For the text-containing cell, return its midpoint in [X, Y] coordinate format. 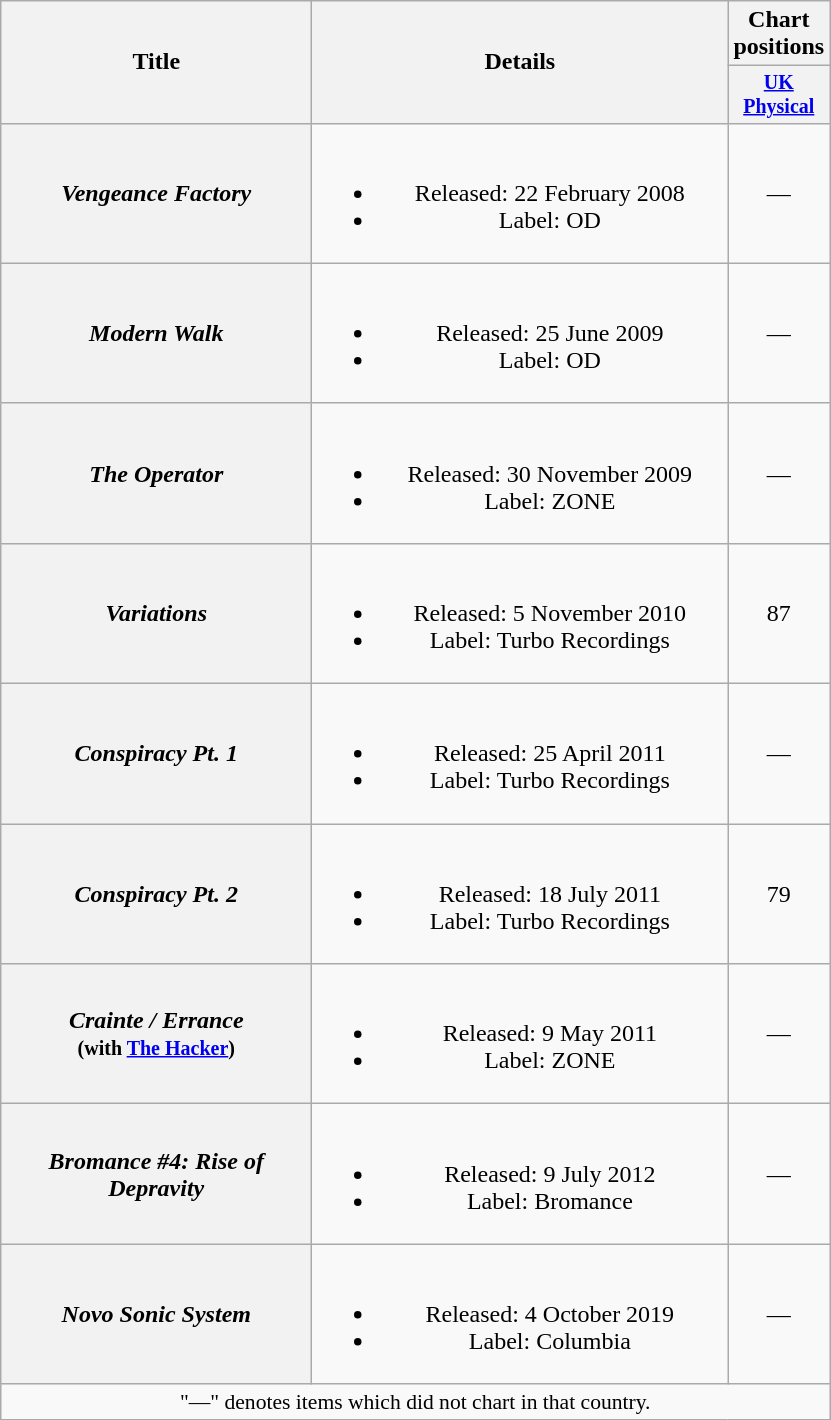
The Operator [156, 473]
Details [520, 62]
Conspiracy Pt. 1 [156, 754]
Title [156, 62]
Released: 9 May 2011Label: ZONE [520, 1034]
Novo Sonic System [156, 1314]
Released: 4 October 2019Label: Columbia [520, 1314]
Released: 9 July 2012Label: Bromance [520, 1174]
Chart positions [779, 34]
Modern Walk [156, 333]
Crainte / Errance(with The Hacker) [156, 1034]
79 [779, 894]
87 [779, 613]
Conspiracy Pt. 2 [156, 894]
Released: 22 February 2008Label: OD [520, 193]
Released: 5 November 2010Label: Turbo Recordings [520, 613]
Released: 30 November 2009Label: ZONE [520, 473]
Vengeance Factory [156, 193]
Released: 18 July 2011Label: Turbo Recordings [520, 894]
UKPhysical [779, 94]
Released: 25 June 2009Label: OD [520, 333]
"—" denotes items which did not chart in that country. [416, 1402]
Released: 25 April 2011Label: Turbo Recordings [520, 754]
Variations [156, 613]
Bromance #4: Rise of Depravity [156, 1174]
